Extract the [x, y] coordinate from the center of the cell holding the provided text.  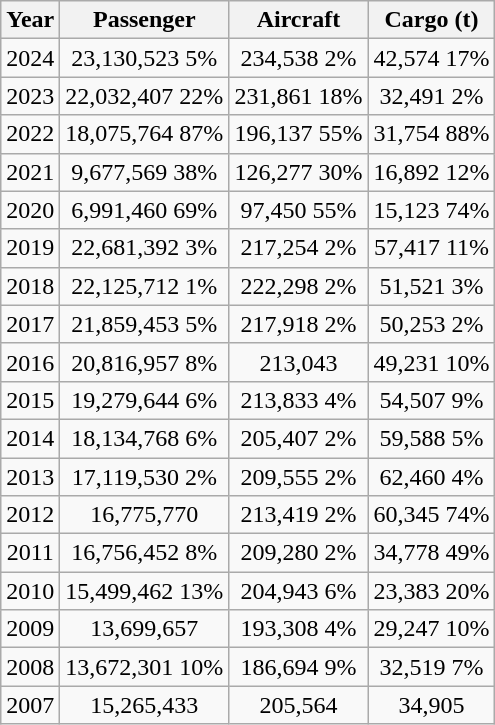
57,417 11% [432, 248]
2009 [30, 629]
16,775,770 [144, 515]
42,574 17% [432, 58]
29,247 10% [432, 629]
Aircraft [298, 20]
2013 [30, 477]
2020 [30, 210]
15,123 74% [432, 210]
23,130,523 5% [144, 58]
196,137 55% [298, 134]
205,407 2% [298, 438]
6,991,460 69% [144, 210]
217,918 2% [298, 324]
2016 [30, 362]
62,460 4% [432, 477]
2023 [30, 96]
59,588 5% [432, 438]
18,075,764 87% [144, 134]
20,816,957 8% [144, 362]
204,943 6% [298, 591]
205,564 [298, 705]
234,538 2% [298, 58]
2024 [30, 58]
50,253 2% [432, 324]
49,231 10% [432, 362]
Year [30, 20]
54,507 9% [432, 400]
Passenger [144, 20]
2017 [30, 324]
186,694 9% [298, 667]
17,119,530 2% [144, 477]
23,383 20% [432, 591]
213,833 4% [298, 400]
2007 [30, 705]
16,892 12% [432, 172]
222,298 2% [298, 286]
31,754 88% [432, 134]
13,699,657 [144, 629]
Cargo (t) [432, 20]
22,125,712 1% [144, 286]
51,521 3% [432, 286]
126,277 30% [298, 172]
22,681,392 3% [144, 248]
2012 [30, 515]
22,032,407 22% [144, 96]
19,279,644 6% [144, 400]
2008 [30, 667]
34,778 49% [432, 553]
213,419 2% [298, 515]
9,677,569 38% [144, 172]
15,499,462 13% [144, 591]
209,555 2% [298, 477]
213,043 [298, 362]
32,519 7% [432, 667]
2014 [30, 438]
217,254 2% [298, 248]
15,265,433 [144, 705]
34,905 [432, 705]
60,345 74% [432, 515]
13,672,301 10% [144, 667]
2018 [30, 286]
2011 [30, 553]
193,308 4% [298, 629]
21,859,453 5% [144, 324]
209,280 2% [298, 553]
97,450 55% [298, 210]
2022 [30, 134]
231,861 18% [298, 96]
2015 [30, 400]
2021 [30, 172]
16,756,452 8% [144, 553]
2019 [30, 248]
2010 [30, 591]
32,491 2% [432, 96]
18,134,768 6% [144, 438]
